Detect which cell encompasses the target text, then output its (x, y) center coordinate. 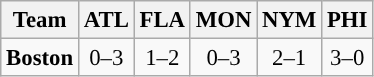
2–1 (290, 58)
ATL (106, 20)
Team (40, 20)
FLA (162, 20)
Boston (40, 58)
NYM (290, 20)
1–2 (162, 58)
MON (223, 20)
3–0 (348, 58)
PHI (348, 20)
